Detect which cell encompasses the target text, then output its [X, Y] center coordinate. 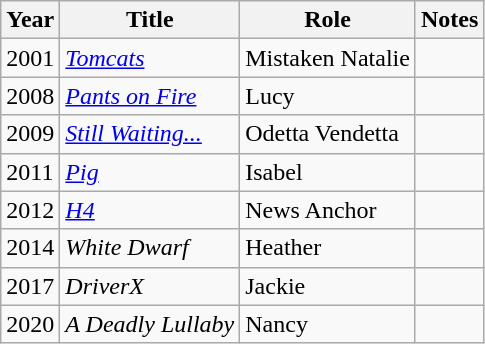
2014 [30, 248]
2020 [30, 324]
Heather [328, 248]
Nancy [328, 324]
Role [328, 20]
News Anchor [328, 210]
Lucy [328, 96]
Still Waiting... [150, 134]
H4 [150, 210]
Jackie [328, 286]
Odetta Vendetta [328, 134]
2008 [30, 96]
2017 [30, 286]
Isabel [328, 172]
Pig [150, 172]
A Deadly Lullaby [150, 324]
Title [150, 20]
Pants on Fire [150, 96]
Year [30, 20]
Notes [449, 20]
Mistaken Natalie [328, 58]
White Dwarf [150, 248]
Tomcats [150, 58]
DriverX [150, 286]
2009 [30, 134]
2011 [30, 172]
2001 [30, 58]
2012 [30, 210]
